Scan for the cell matching the given text and deliver its (x, y) coordinate at center. 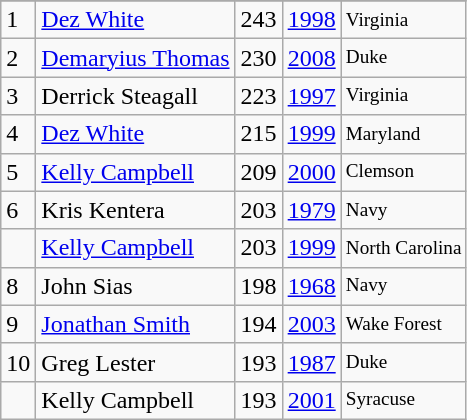
2000 (312, 172)
2003 (312, 324)
Syracuse (404, 400)
Greg Lester (136, 362)
215 (258, 134)
2001 (312, 400)
198 (258, 286)
2 (18, 58)
3 (18, 96)
194 (258, 324)
1 (18, 20)
209 (258, 172)
5 (18, 172)
1997 (312, 96)
Derrick Steagall (136, 96)
Maryland (404, 134)
Kris Kentera (136, 210)
John Sias (136, 286)
1979 (312, 210)
Demaryius Thomas (136, 58)
243 (258, 20)
9 (18, 324)
1987 (312, 362)
230 (258, 58)
Jonathan Smith (136, 324)
Clemson (404, 172)
North Carolina (404, 248)
223 (258, 96)
6 (18, 210)
1968 (312, 286)
10 (18, 362)
8 (18, 286)
4 (18, 134)
Wake Forest (404, 324)
2008 (312, 58)
1998 (312, 20)
